Find where the given text appears and provide that cell's center as (X, Y) coordinate. 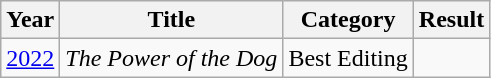
The Power of the Dog (172, 58)
Year (30, 20)
2022 (30, 58)
Best Editing (348, 58)
Category (348, 20)
Title (172, 20)
Result (451, 20)
